From the cell containing the given text, extract its center point as [X, Y] coordinate. 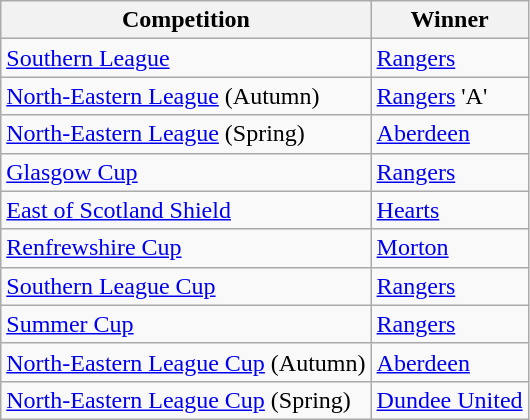
North-Eastern League (Spring) [186, 134]
Rangers 'A' [450, 96]
Glasgow Cup [186, 172]
Hearts [450, 210]
North-Eastern League (Autumn) [186, 96]
Southern League Cup [186, 286]
Dundee United [450, 400]
Southern League [186, 58]
Summer Cup [186, 324]
North-Eastern League Cup (Autumn) [186, 362]
Renfrewshire Cup [186, 248]
East of Scotland Shield [186, 210]
Winner [450, 20]
Morton [450, 248]
Competition [186, 20]
North-Eastern League Cup (Spring) [186, 400]
